Extract the [x, y] coordinate from the center of the cell holding the provided text.  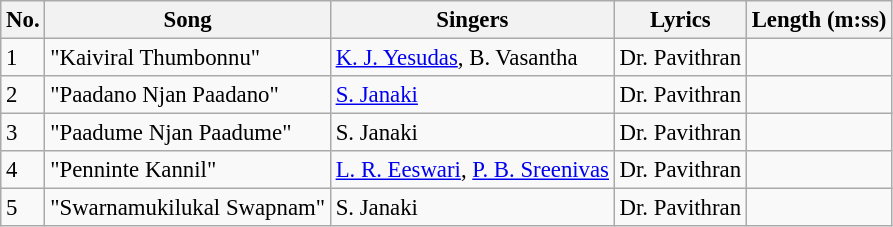
"Penninte Kannil" [188, 170]
"Paadume Njan Paadume" [188, 133]
Length (m:ss) [818, 20]
5 [23, 208]
Song [188, 20]
No. [23, 20]
Lyrics [680, 20]
3 [23, 133]
"Paadano Njan Paadano" [188, 95]
L. R. Eeswari, P. B. Sreenivas [472, 170]
K. J. Yesudas, B. Vasantha [472, 58]
2 [23, 95]
4 [23, 170]
"Kaiviral Thumbonnu" [188, 58]
1 [23, 58]
"Swarnamukilukal Swapnam" [188, 208]
Singers [472, 20]
